Pinpoint the cell where the given text exists, returning its (x, y) midpoint coordinate. 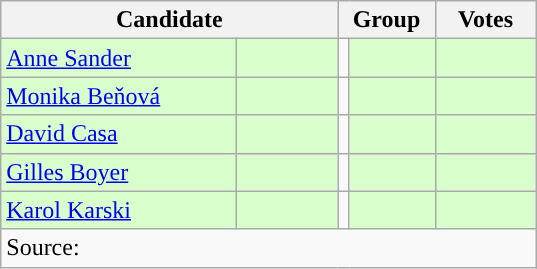
Karol Karski (119, 210)
Gilles Boyer (119, 172)
Monika Beňová (119, 96)
Votes (486, 20)
Source: (268, 248)
Candidate (170, 20)
Group (386, 20)
David Casa (119, 134)
Anne Sander (119, 58)
